Scan for the cell matching the given text and deliver its (X, Y) coordinate at center. 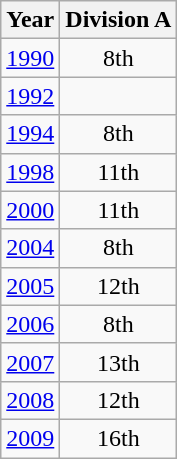
2000 (30, 210)
2008 (30, 400)
2007 (30, 362)
16th (118, 438)
1998 (30, 172)
Division A (118, 20)
1992 (30, 96)
2009 (30, 438)
2004 (30, 248)
13th (118, 362)
2005 (30, 286)
1990 (30, 58)
1994 (30, 134)
Year (30, 20)
2006 (30, 324)
